Detect which cell encompasses the target text, then output its (X, Y) center coordinate. 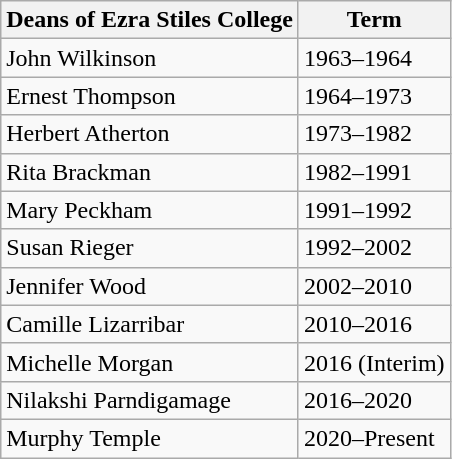
Camille Lizarribar (150, 324)
Nilakshi Parndigamage (150, 400)
Ernest Thompson (150, 96)
1992–2002 (374, 248)
2016 (Interim) (374, 362)
2002–2010 (374, 286)
Herbert Atherton (150, 134)
Jennifer Wood (150, 286)
1991–1992 (374, 210)
1973–1982 (374, 134)
1964–1973 (374, 96)
Mary Peckham (150, 210)
2010–2016 (374, 324)
John Wilkinson (150, 58)
1982–1991 (374, 172)
2016–2020 (374, 400)
1963–1964 (374, 58)
2020–Present (374, 438)
Rita Brackman (150, 172)
Deans of Ezra Stiles College (150, 20)
Term (374, 20)
Murphy Temple (150, 438)
Susan Rieger (150, 248)
Michelle Morgan (150, 362)
